Extract the (x, y) coordinate from the center of the cell holding the provided text.  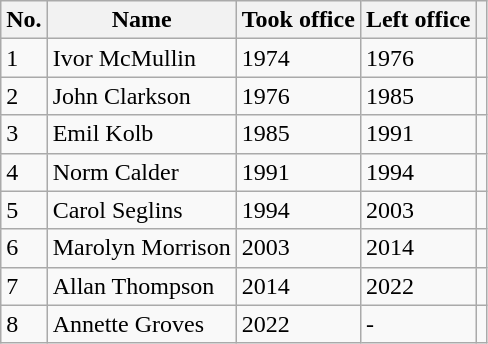
Marolyn Morrison (142, 248)
Carol Seglins (142, 210)
Took office (298, 20)
No. (24, 20)
8 (24, 324)
1 (24, 58)
Allan Thompson (142, 286)
4 (24, 172)
3 (24, 134)
5 (24, 210)
Annette Groves (142, 324)
Norm Calder (142, 172)
1974 (298, 58)
Emil Kolb (142, 134)
7 (24, 286)
- (418, 324)
John Clarkson (142, 96)
2 (24, 96)
Left office (418, 20)
Ivor McMullin (142, 58)
6 (24, 248)
Name (142, 20)
